Determine the [x, y] coordinate at the center of the cell enclosing the given text.  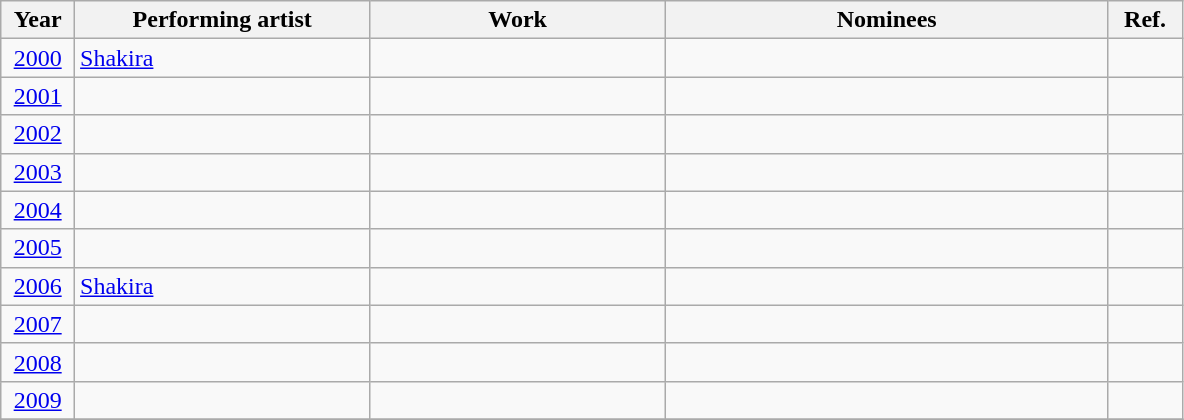
2009 [38, 400]
Year [38, 20]
2005 [38, 248]
2003 [38, 172]
2000 [38, 58]
2001 [38, 96]
Nominees [886, 20]
2007 [38, 324]
Performing artist [222, 20]
2002 [38, 134]
Ref. [1145, 20]
2008 [38, 362]
2004 [38, 210]
Work [518, 20]
2006 [38, 286]
